Identify which cell holds the provided text, then report its (x, y) central coordinate. 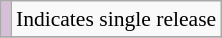
Indicates single release (116, 19)
